Identify which cell holds the provided text, then report its (x, y) central coordinate. 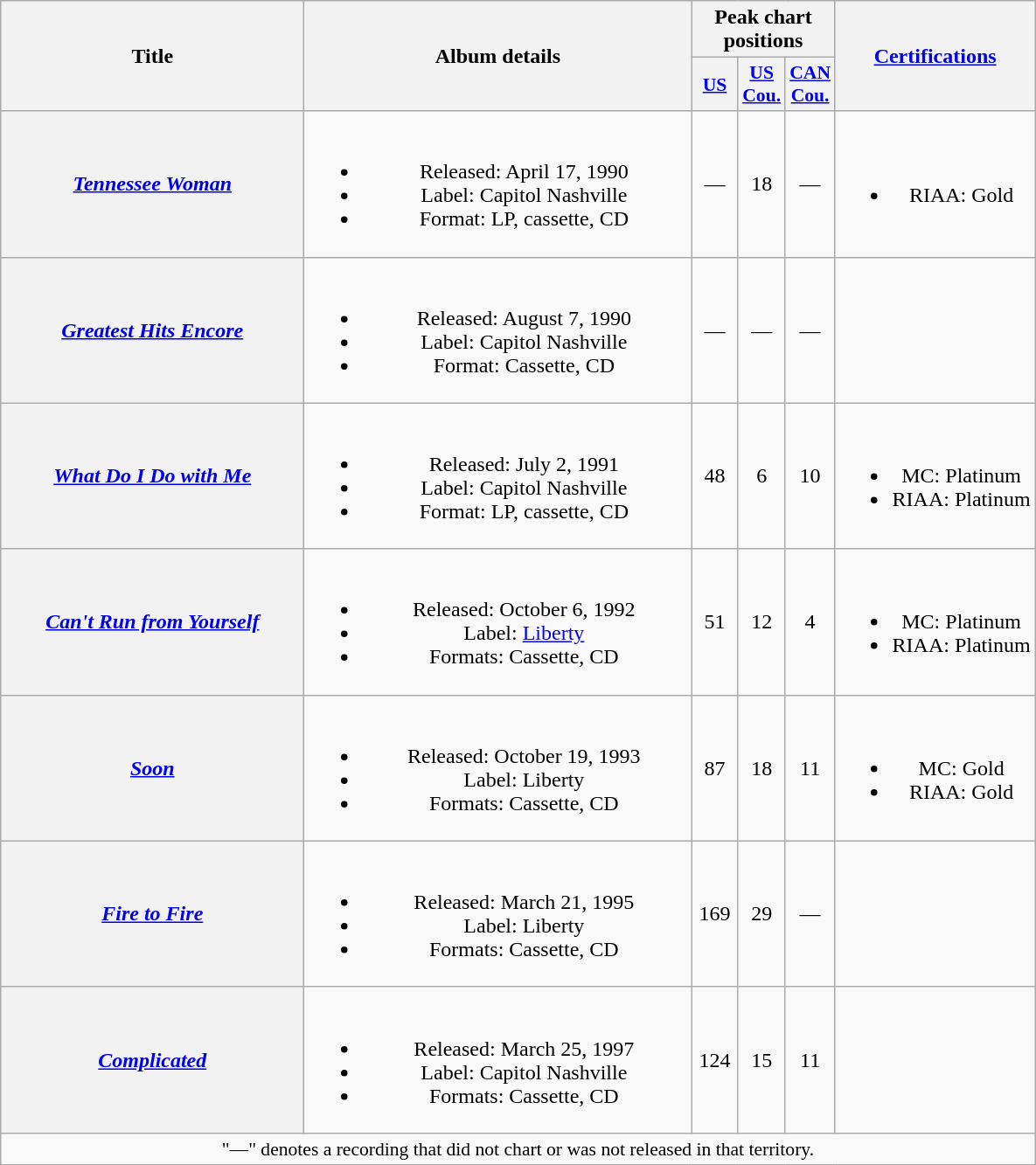
What Do I Do with Me (152, 475)
Released: October 19, 1993Label: LibertyFormats: Cassette, CD (498, 767)
12 (761, 622)
6 (761, 475)
Certifications (935, 56)
RIAA: Gold (935, 184)
Title (152, 56)
169 (715, 914)
Album details (498, 56)
"—" denotes a recording that did not chart or was not released in that territory. (518, 1148)
Fire to Fire (152, 914)
15 (761, 1059)
USCou. (761, 84)
Released: April 17, 1990Label: Capitol NashvilleFormat: LP, cassette, CD (498, 184)
Greatest Hits Encore (152, 330)
87 (715, 767)
4 (810, 622)
51 (715, 622)
48 (715, 475)
Released: July 2, 1991Label: Capitol NashvilleFormat: LP, cassette, CD (498, 475)
Soon (152, 767)
Released: March 21, 1995Label: LibertyFormats: Cassette, CD (498, 914)
Tennessee Woman (152, 184)
MC: GoldRIAA: Gold (935, 767)
Released: March 25, 1997Label: Capitol NashvilleFormats: Cassette, CD (498, 1059)
Released: October 6, 1992Label: LibertyFormats: Cassette, CD (498, 622)
Can't Run from Yourself (152, 622)
Peak chartpositions (763, 30)
Released: August 7, 1990Label: Capitol NashvilleFormat: Cassette, CD (498, 330)
Complicated (152, 1059)
US (715, 84)
CANCou. (810, 84)
124 (715, 1059)
10 (810, 475)
29 (761, 914)
